Scan for the cell matching the given text and deliver its (X, Y) coordinate at center. 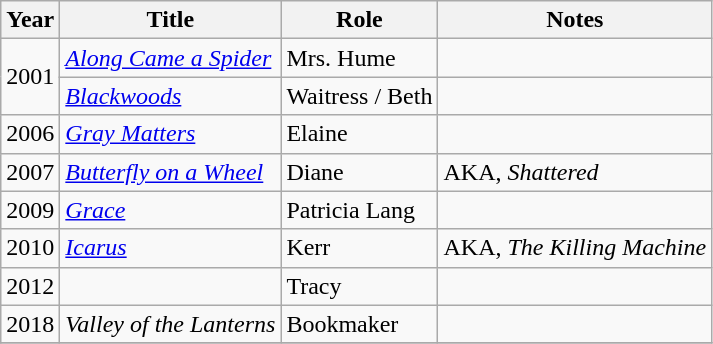
2018 (30, 324)
2007 (30, 172)
Year (30, 20)
Bookmaker (360, 324)
Waitress / Beth (360, 96)
2006 (30, 134)
2010 (30, 248)
AKA, The Killing Machine (575, 248)
Role (360, 20)
Along Came a Spider (170, 58)
Notes (575, 20)
Gray Matters (170, 134)
Icarus (170, 248)
AKA, Shattered (575, 172)
2001 (30, 77)
Mrs. Hume (360, 58)
2012 (30, 286)
Tracy (360, 286)
Kerr (360, 248)
Blackwoods (170, 96)
Elaine (360, 134)
Patricia Lang (360, 210)
Valley of the Lanterns (170, 324)
2009 (30, 210)
Butterfly on a Wheel (170, 172)
Grace (170, 210)
Title (170, 20)
Diane (360, 172)
